For the text-containing cell, return its midpoint in [x, y] coordinate format. 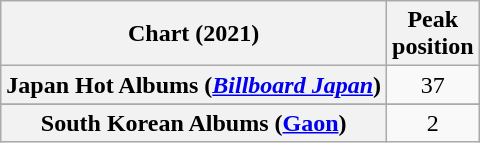
37 [433, 85]
Japan Hot Albums (Billboard Japan) [194, 85]
South Korean Albums (Gaon) [194, 123]
Peakposition [433, 34]
2 [433, 123]
Chart (2021) [194, 34]
